Identify which cell holds the provided text, then report its (x, y) central coordinate. 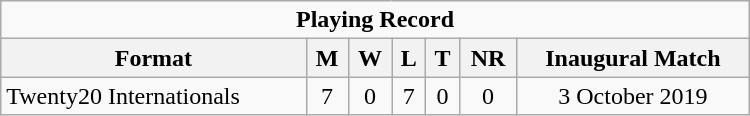
W (370, 58)
NR (488, 58)
T (443, 58)
Playing Record (375, 20)
3 October 2019 (634, 96)
L (409, 58)
Twenty20 Internationals (154, 96)
M (327, 58)
Inaugural Match (634, 58)
Format (154, 58)
